Determine the (X, Y) coordinate at the center of the cell enclosing the given text.  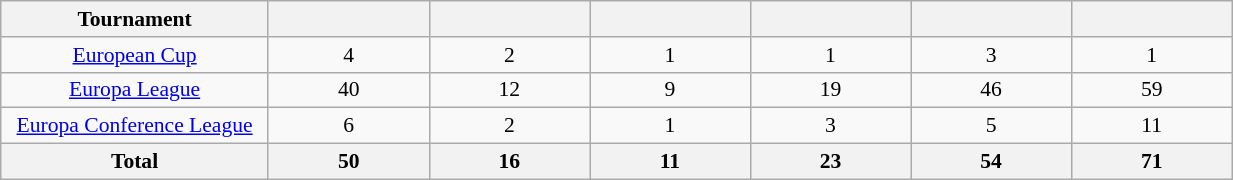
Tournament (135, 19)
54 (992, 162)
9 (670, 90)
19 (830, 90)
Europa Conference League (135, 126)
Europa League (135, 90)
6 (348, 126)
50 (348, 162)
23 (830, 162)
16 (510, 162)
European Cup (135, 55)
12 (510, 90)
59 (1152, 90)
40 (348, 90)
71 (1152, 162)
46 (992, 90)
Total (135, 162)
4 (348, 55)
5 (992, 126)
